Output the (X, Y) coordinate of the center of the cell containing the given text.  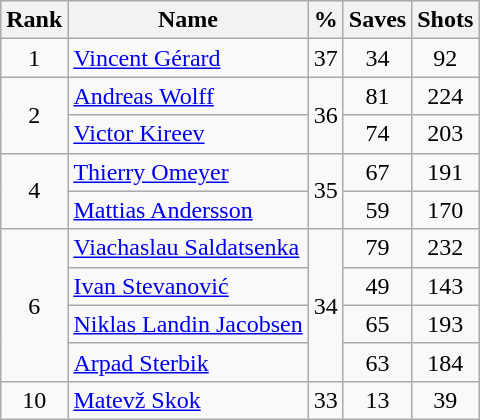
1 (34, 58)
Name (188, 20)
Victor Kireev (188, 134)
63 (377, 362)
Thierry Omeyer (188, 172)
65 (377, 324)
203 (446, 134)
Saves (377, 20)
74 (377, 134)
35 (326, 191)
Matevž Skok (188, 400)
184 (446, 362)
6 (34, 305)
81 (377, 96)
13 (377, 400)
191 (446, 172)
92 (446, 58)
33 (326, 400)
Rank (34, 20)
37 (326, 58)
170 (446, 210)
Arpad Sterbik (188, 362)
39 (446, 400)
36 (326, 115)
% (326, 20)
224 (446, 96)
Ivan Stevanović (188, 286)
143 (446, 286)
79 (377, 248)
193 (446, 324)
49 (377, 286)
10 (34, 400)
Shots (446, 20)
67 (377, 172)
2 (34, 115)
Niklas Landin Jacobsen (188, 324)
Andreas Wolff (188, 96)
Viachaslau Saldatsenka (188, 248)
232 (446, 248)
59 (377, 210)
Mattias Andersson (188, 210)
Vincent Gérard (188, 58)
4 (34, 191)
